Return the (X, Y) coordinate for the center point of the cell that contains the specified text.  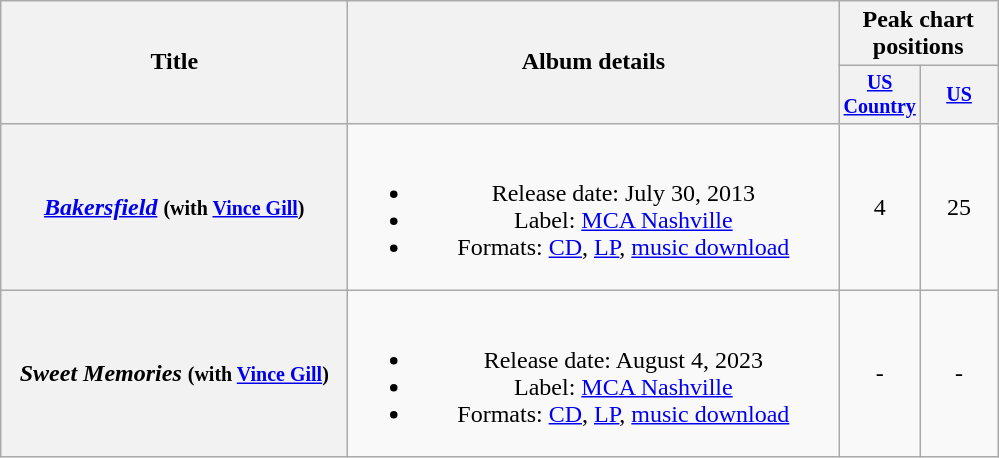
Release date: July 30, 2013Label: MCA NashvilleFormats: CD, LP, music download (594, 206)
US (960, 94)
4 (880, 206)
US Country (880, 94)
Album details (594, 62)
Release date: August 4, 2023Label: MCA NashvilleFormats: CD, LP, music download (594, 374)
Title (174, 62)
Peak chartpositions (918, 34)
Bakersfield (with Vince Gill) (174, 206)
Sweet Memories (with Vince Gill) (174, 374)
25 (960, 206)
